Return the (X, Y) coordinate for the center point of the cell that contains the specified text.  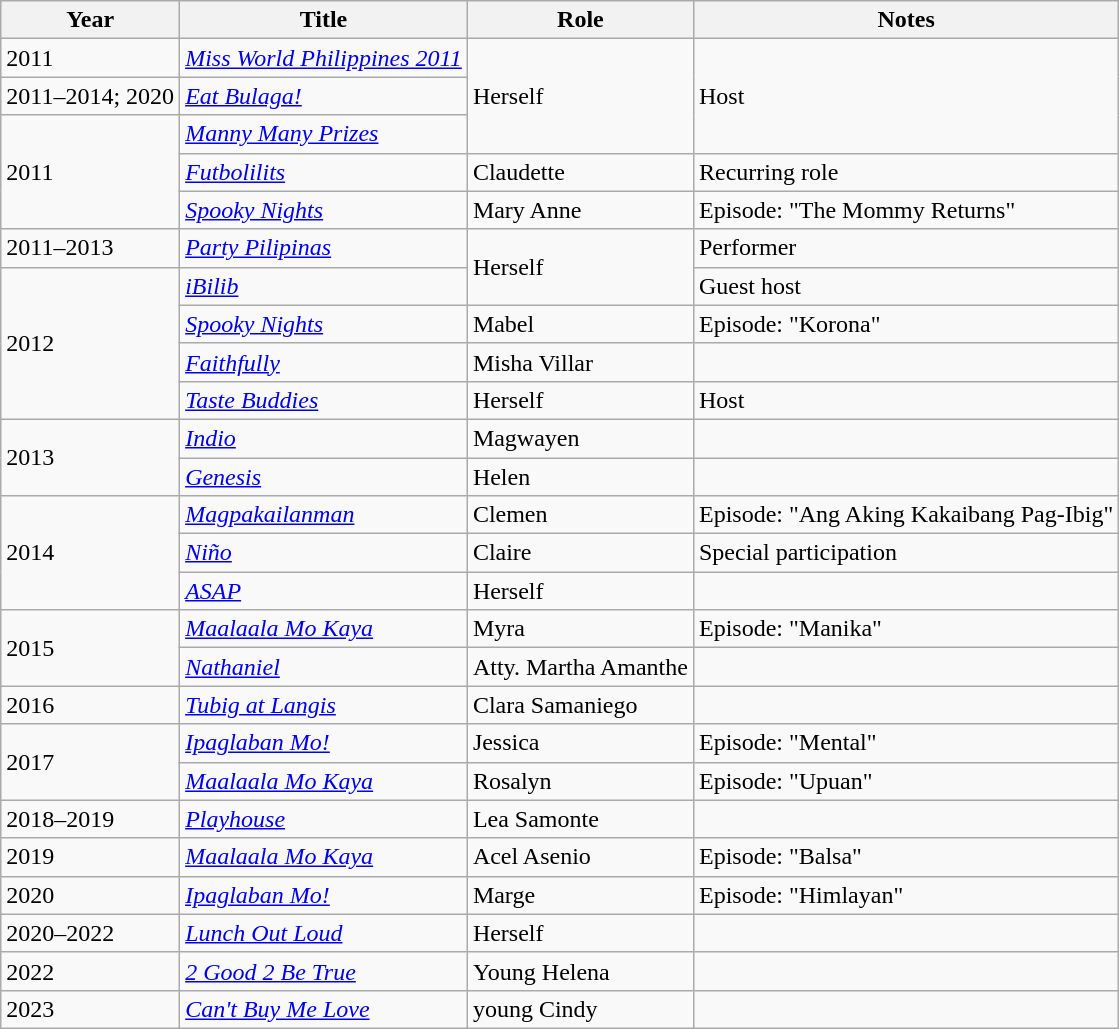
Faithfully (324, 362)
ASAP (324, 591)
Notes (906, 20)
Miss World Philippines 2011 (324, 58)
Lea Samonte (580, 819)
Eat Bulaga! (324, 96)
Episode: "Ang Aking Kakaibang Pag-Ibig" (906, 515)
Episode: "Manika" (906, 629)
2015 (90, 648)
Episode: "Upuan" (906, 781)
young Cindy (580, 1009)
Clara Samaniego (580, 705)
Marge (580, 895)
Guest host (906, 286)
Misha Villar (580, 362)
Title (324, 20)
2017 (90, 762)
Recurring role (906, 172)
2012 (90, 343)
Acel Asenio (580, 857)
2018–2019 (90, 819)
Playhouse (324, 819)
Genesis (324, 477)
Party Pilipinas (324, 248)
Year (90, 20)
Role (580, 20)
2 Good 2 Be True (324, 971)
Atty. Martha Amanthe (580, 667)
Tubig at Langis (324, 705)
Mary Anne (580, 210)
Rosalyn (580, 781)
2022 (90, 971)
Magwayen (580, 438)
Indio (324, 438)
Magpakailanman (324, 515)
Episode: "The Mommy Returns" (906, 210)
Claudette (580, 172)
Episode: "Himlayan" (906, 895)
2011–2013 (90, 248)
Myra (580, 629)
2013 (90, 457)
2023 (90, 1009)
Performer (906, 248)
Episode: "Balsa" (906, 857)
2014 (90, 553)
Episode: "Korona" (906, 324)
Can't Buy Me Love (324, 1009)
2020 (90, 895)
Clemen (580, 515)
Mabel (580, 324)
Futbolilits (324, 172)
Manny Many Prizes (324, 134)
Lunch Out Loud (324, 933)
Young Helena (580, 971)
Episode: "Mental" (906, 743)
Jessica (580, 743)
2020–2022 (90, 933)
Special participation (906, 553)
2011–2014; 2020 (90, 96)
iBilib (324, 286)
2016 (90, 705)
Taste Buddies (324, 400)
2019 (90, 857)
Helen (580, 477)
Nathaniel (324, 667)
Claire (580, 553)
Niño (324, 553)
